Find where the given text appears and provide that cell's center as [X, Y] coordinate. 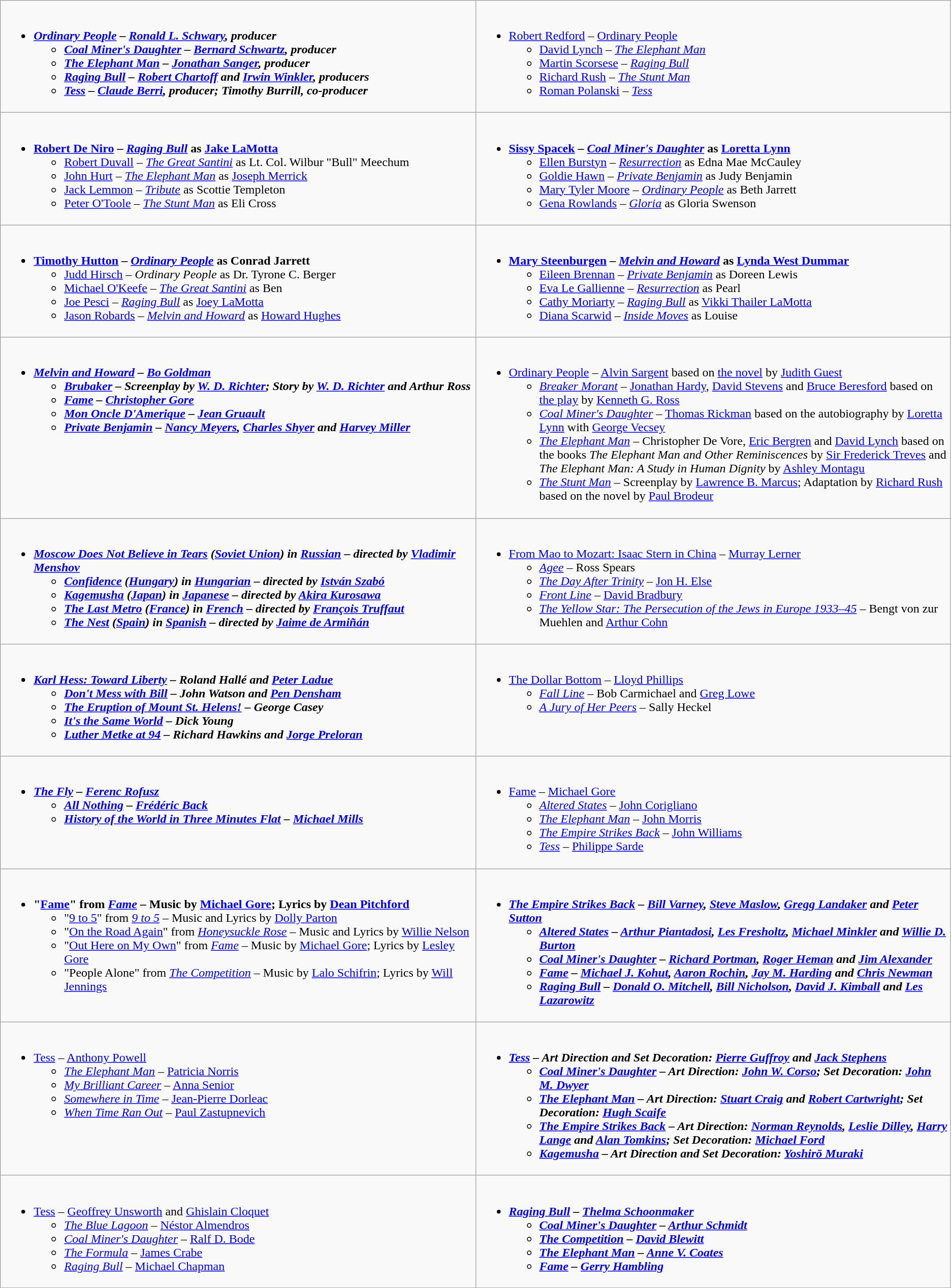
Robert Redford – Ordinary PeopleDavid Lynch – The Elephant ManMartin Scorsese – Raging BullRichard Rush – The Stunt ManRoman Polanski – Tess [713, 57]
The Fly – Ferenc RofuszAll Nothing – Frédéric BackHistory of the World in Three Minutes Flat – Michael Mills [238, 813]
Fame – Michael GoreAltered States – John CoriglianoThe Elephant Man – John MorrisThe Empire Strikes Back – John WilliamsTess – Philippe Sarde [713, 813]
The Dollar Bottom – Lloyd PhillipsFall Line – Bob Carmichael and Greg LoweA Jury of Her Peers – Sally Heckel [713, 700]
